Return the [x, y] coordinate for the center point of the cell that contains the specified text.  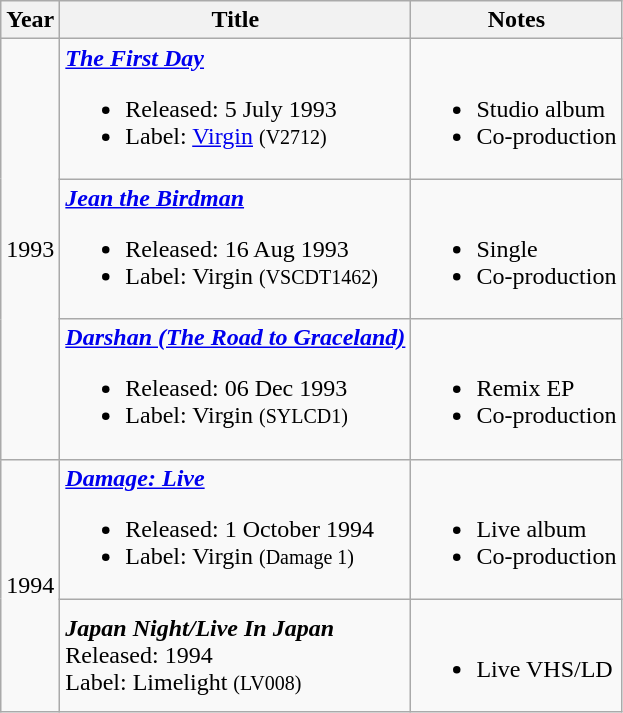
SingleCo-production [516, 249]
Darshan (The Road to Graceland)Released: 06 Dec 1993Label: Virgin (SYLCD1) [236, 389]
Remix EPCo-production [516, 389]
Title [236, 20]
1994 [30, 586]
Damage: LiveReleased: 1 October 1994Label: Virgin (Damage 1) [236, 529]
Year [30, 20]
Live albumCo-production [516, 529]
Japan Night/Live In JapanReleased: 1994Label: Limelight (LV008) [236, 656]
Live VHS/LD [516, 656]
Studio albumCo-production [516, 109]
1993 [30, 249]
Notes [516, 20]
Jean the BirdmanReleased: 16 Aug 1993Label: Virgin (VSCDT1462) [236, 249]
The First DayReleased: 5 July 1993Label: Virgin (V2712) [236, 109]
